Determine the [X, Y] coordinate at the center of the cell enclosing the given text.  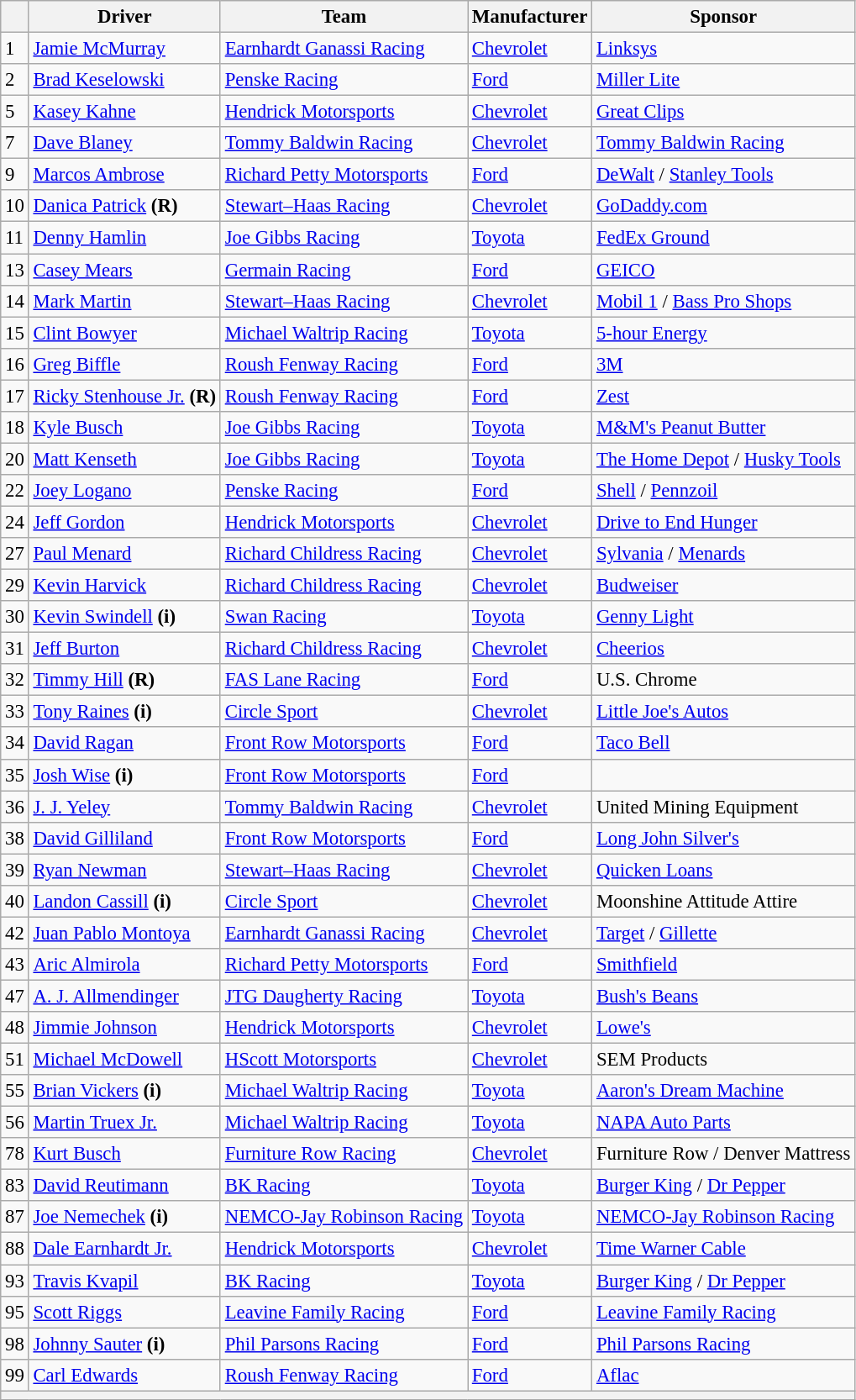
48 [15, 1028]
Linksys [724, 49]
5 [15, 112]
Smithfield [724, 965]
Taco Bell [724, 744]
GoDaddy.com [724, 206]
20 [15, 459]
Swan Racing [344, 617]
Brad Keselowski [124, 80]
Quicken Loans [724, 870]
Matt Kenseth [124, 459]
Michael McDowell [124, 1060]
17 [15, 396]
10 [15, 206]
Ryan Newman [124, 870]
Lowe's [724, 1028]
Timmy Hill (R) [124, 680]
Great Clips [724, 112]
15 [15, 333]
David Gilliland [124, 838]
FedEx Ground [724, 238]
The Home Depot / Husky Tools [724, 459]
38 [15, 838]
Cheerios [724, 649]
18 [15, 428]
51 [15, 1060]
Denny Hamlin [124, 238]
Target / Gillette [724, 933]
GEICO [724, 270]
Tony Raines (i) [124, 712]
Aflac [724, 1375]
NAPA Auto Parts [724, 1123]
43 [15, 965]
35 [15, 775]
Furniture Row / Denver Mattress [724, 1154]
Johnny Sauter (i) [124, 1344]
Juan Pablo Montoya [124, 933]
88 [15, 1249]
Driver [124, 17]
36 [15, 807]
30 [15, 617]
33 [15, 712]
9 [15, 175]
Greg Biffle [124, 364]
Casey Mears [124, 270]
Sponsor [724, 17]
Mark Martin [124, 301]
39 [15, 870]
Josh Wise (i) [124, 775]
Kevin Harvick [124, 586]
Dave Blaney [124, 143]
3M [724, 364]
Long John Silver's [724, 838]
16 [15, 364]
Carl Edwards [124, 1375]
Clint Bowyer [124, 333]
Marcos Ambrose [124, 175]
Joe Nemechek (i) [124, 1218]
42 [15, 933]
M&M's Peanut Butter [724, 428]
93 [15, 1281]
Shell / Pennzoil [724, 491]
Scott Riggs [124, 1312]
Manufacturer [529, 17]
Travis Kvapil [124, 1281]
Kurt Busch [124, 1154]
40 [15, 902]
Danica Patrick (R) [124, 206]
Dale Earnhardt Jr. [124, 1249]
98 [15, 1344]
HScott Motorsports [344, 1060]
32 [15, 680]
Brian Vickers (i) [124, 1091]
47 [15, 996]
Zest [724, 396]
SEM Products [724, 1060]
Drive to End Hunger [724, 522]
Landon Cassill (i) [124, 902]
87 [15, 1218]
Kasey Kahne [124, 112]
22 [15, 491]
Martin Truex Jr. [124, 1123]
Germain Racing [344, 270]
Joey Logano [124, 491]
Genny Light [724, 617]
55 [15, 1091]
Jeff Burton [124, 649]
11 [15, 238]
Mobil 1 / Bass Pro Shops [724, 301]
David Reutimann [124, 1186]
Aric Almirola [124, 965]
14 [15, 301]
27 [15, 554]
Little Joe's Autos [724, 712]
Aaron's Dream Machine [724, 1091]
United Mining Equipment [724, 807]
24 [15, 522]
Furniture Row Racing [344, 1154]
Budweiser [724, 586]
Moonshine Attitude Attire [724, 902]
Sylvania / Menards [724, 554]
31 [15, 649]
34 [15, 744]
83 [15, 1186]
99 [15, 1375]
5-hour Energy [724, 333]
Ricky Stenhouse Jr. (R) [124, 396]
Jamie McMurray [124, 49]
2 [15, 80]
1 [15, 49]
Kyle Busch [124, 428]
Bush's Beans [724, 996]
A. J. Allmendinger [124, 996]
29 [15, 586]
56 [15, 1123]
David Ragan [124, 744]
95 [15, 1312]
7 [15, 143]
78 [15, 1154]
13 [15, 270]
Jeff Gordon [124, 522]
Miller Lite [724, 80]
DeWalt / Stanley Tools [724, 175]
JTG Daugherty Racing [344, 996]
Time Warner Cable [724, 1249]
J. J. Yeley [124, 807]
Jimmie Johnson [124, 1028]
Team [344, 17]
Paul Menard [124, 554]
Kevin Swindell (i) [124, 617]
FAS Lane Racing [344, 680]
U.S. Chrome [724, 680]
